Search for the cell housing the specified text and yield its (X, Y) center coordinate. 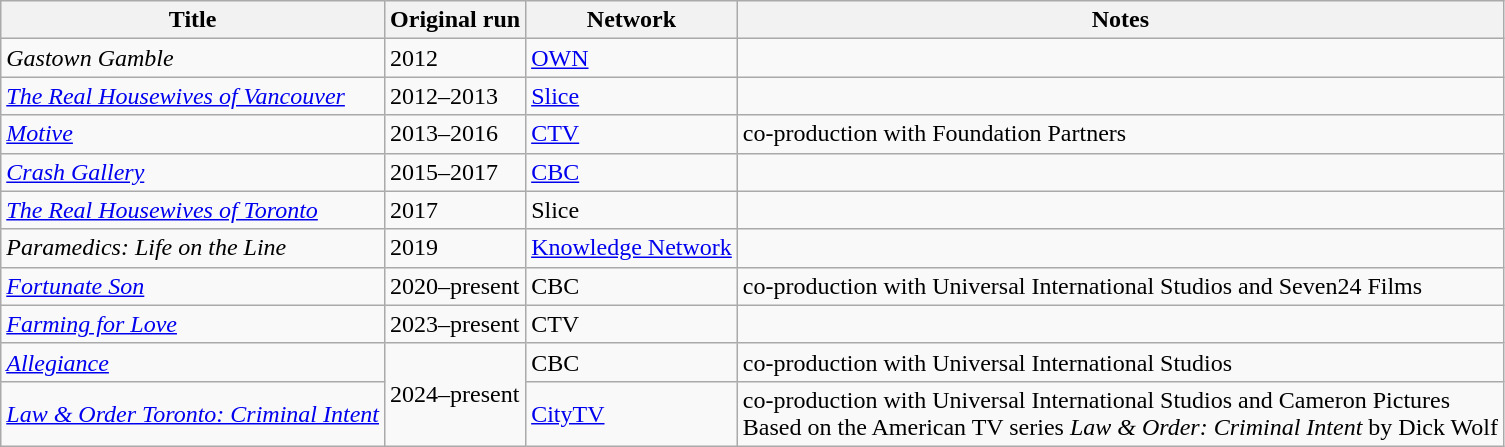
2019 (456, 248)
Fortunate Son (193, 286)
Motive (193, 134)
OWN (632, 58)
2017 (456, 210)
2012–2013 (456, 96)
CityTV (632, 414)
Crash Gallery (193, 172)
Notes (1120, 20)
Original run (456, 20)
co-production with Foundation Partners (1120, 134)
Allegiance (193, 362)
2012 (456, 58)
The Real Housewives of Toronto (193, 210)
Farming for Love (193, 324)
2024–present (456, 394)
co-production with Universal International Studios and Seven24 Films (1120, 286)
Network (632, 20)
2013–2016 (456, 134)
co-production with Universal International Studios and Cameron PicturesBased on the American TV series Law & Order: Criminal Intent by Dick Wolf (1120, 414)
Knowledge Network (632, 248)
Paramedics: Life on the Line (193, 248)
The Real Housewives of Vancouver (193, 96)
2020–present (456, 286)
Gastown Gamble (193, 58)
2023–present (456, 324)
Title (193, 20)
2015–2017 (456, 172)
co-production with Universal International Studios (1120, 362)
Law & Order Toronto: Criminal Intent (193, 414)
